Provide the (X, Y) coordinate of the cell's center where the given text is located.  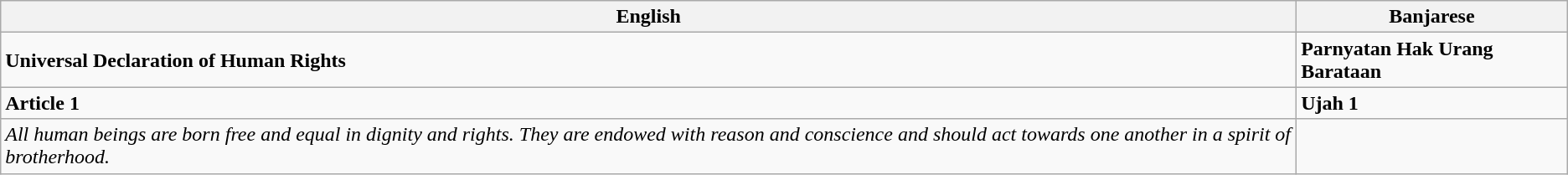
Ujah 1 (1432, 103)
Banjarese (1432, 17)
Universal Declaration of Human Rights (648, 60)
English (648, 17)
Parnyatan Hak Urang Barataan (1432, 60)
Article 1 (648, 103)
